For the text-containing cell, return its midpoint in [x, y] coordinate format. 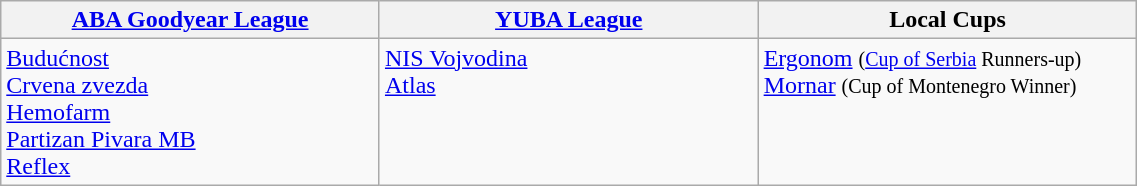
Ergonom (Cup of Serbia Runners-up)Mornar (Cup of Montenegro Winner) [948, 112]
NIS VojvodinaAtlas [568, 112]
YUBA League [568, 20]
BudućnostCrvena zvezdaHemofarmPartizan Pivara MBReflex [190, 112]
ABA Goodyear League [190, 20]
Local Cups [948, 20]
